From the cell containing the given text, extract its center point as (X, Y) coordinate. 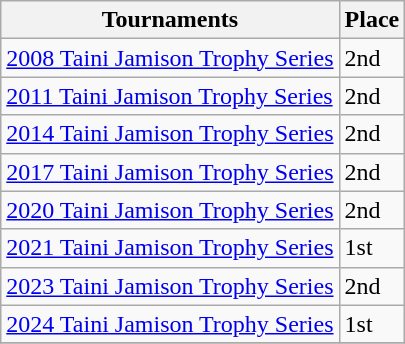
2017 Taini Jamison Trophy Series (170, 172)
2014 Taini Jamison Trophy Series (170, 134)
Tournaments (170, 20)
2021 Taini Jamison Trophy Series (170, 248)
2024 Taini Jamison Trophy Series (170, 324)
Place (372, 20)
2008 Taini Jamison Trophy Series (170, 58)
2020 Taini Jamison Trophy Series (170, 210)
2023 Taini Jamison Trophy Series (170, 286)
2011 Taini Jamison Trophy Series (170, 96)
